Pinpoint the cell where the given text exists, returning its (X, Y) midpoint coordinate. 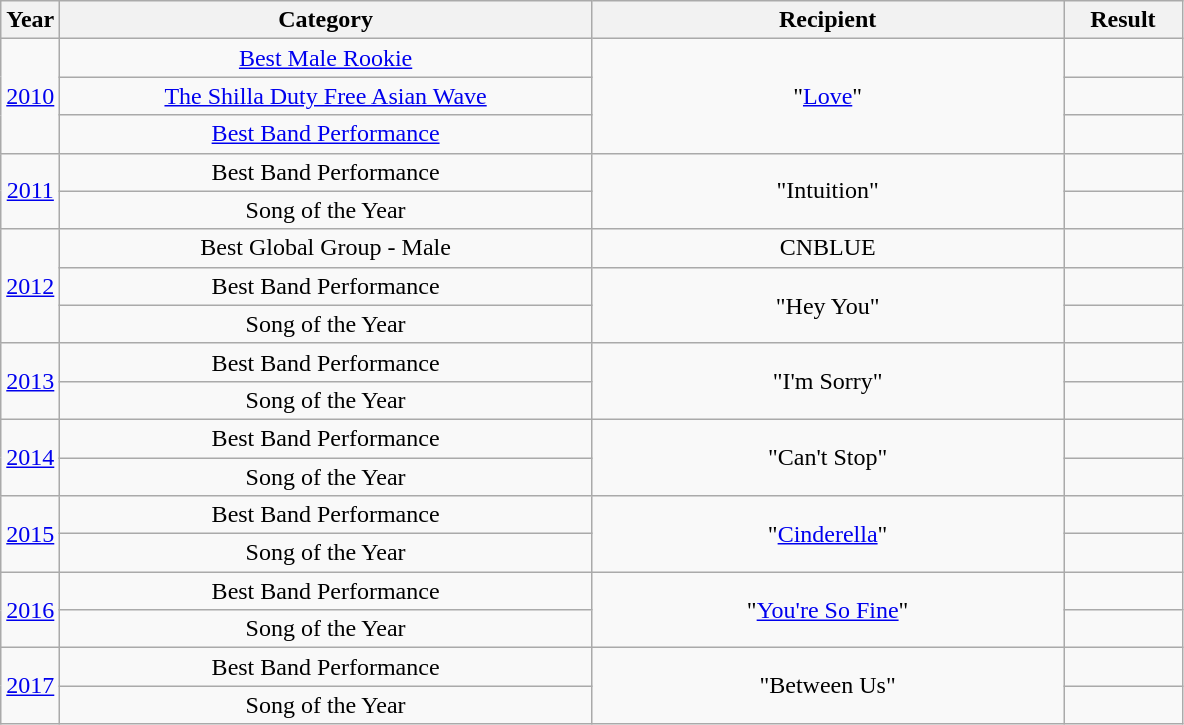
2011 (30, 191)
2015 (30, 534)
2013 (30, 381)
"Can't Stop" (827, 457)
"Love" (827, 96)
"You're So Fine" (827, 610)
Category (326, 20)
"Cinderella" (827, 534)
2017 (30, 686)
"Between Us" (827, 686)
2016 (30, 610)
Best Global Group - Male (326, 248)
Result (1123, 20)
"Hey You" (827, 305)
Best Male Rookie (326, 58)
"Intuition" (827, 191)
2012 (30, 286)
CNBLUE (827, 248)
Recipient (827, 20)
The Shilla Duty Free Asian Wave (326, 96)
Year (30, 20)
2014 (30, 457)
"I'm Sorry" (827, 381)
2010 (30, 96)
